Return the (x, y) coordinate for the center point of the cell that contains the specified text.  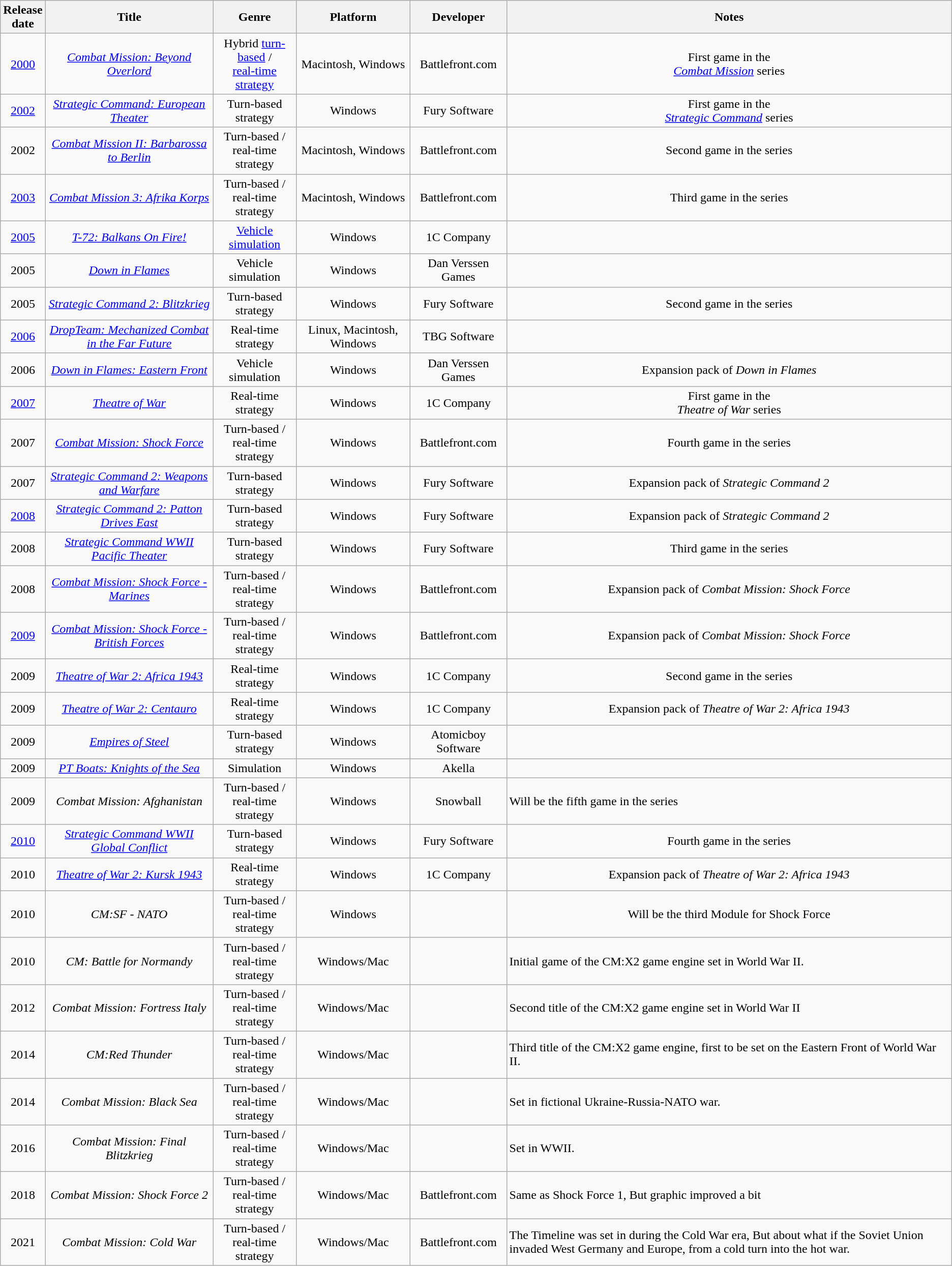
Will be the third Module for Shock Force (729, 914)
Theatre of War 2: Centauro (129, 709)
CM: Battle for Normandy (129, 961)
CM:Red Thunder (129, 1054)
Combat Mission: Shock Force 2 (129, 1195)
2021 (23, 1242)
Atomicboy Software (459, 742)
Will be the fifth game in the series (729, 801)
Simulation (254, 768)
Strategic Command WWII Global Conflict (129, 841)
Theatre of War (129, 403)
Strategic Command: European Theater (129, 111)
Same as Shock Force 1, But graphic improved a bit (729, 1195)
Strategic Command WWII Pacific Theater (129, 549)
Platform (353, 17)
T-72: Balkans On Fire! (129, 237)
Akella (459, 768)
2003 (23, 197)
2018 (23, 1195)
2012 (23, 1008)
Linux, Macintosh, Windows (353, 337)
2016 (23, 1149)
Theatre of War 2: Africa 1943 (129, 675)
Developer (459, 17)
Combat Mission: Cold War (129, 1242)
Combat Mission 3: Afrika Korps (129, 197)
2000 (23, 64)
Empires of Steel (129, 742)
Combat Mission: Fortress Italy (129, 1008)
Combat Mission II: Barbarossa to Berlin (129, 151)
DropTeam: Mechanized Combat in the Far Future (129, 337)
TBG Software (459, 337)
Notes (729, 17)
Strategic Command 2: Weapons and Warfare (129, 482)
CM:SF - NATO (129, 914)
Combat Mission: Final Blitzkrieg (129, 1149)
Strategic Command 2: Blitzkrieg (129, 303)
First game in the Combat Mission series (729, 64)
PT Boats: Knights of the Sea (129, 768)
Expansion pack of Down in Flames (729, 369)
Combat Mission: Shock Force - British Forces (129, 636)
Combat Mission: Afghanistan (129, 801)
Combat Mission: Black Sea (129, 1102)
Set in fictional Ukraine-Russia-NATO war. (729, 1102)
Hybrid turn-based / real-time strategy (254, 64)
Release date (23, 17)
Strategic Command 2: Patton Drives East (129, 516)
Combat Mission: Shock Force - Marines (129, 589)
Initial game of the CM:X2 game engine set in World War II. (729, 961)
Genre (254, 17)
Combat Mission: Beyond Overlord (129, 64)
Title (129, 17)
Second title of the CM:X2 game engine set in World War II (729, 1008)
Combat Mission: Shock Force (129, 443)
First game in the Strategic Command series (729, 111)
First game in the Theatre of War series (729, 403)
Set in WWII. (729, 1149)
Snowball (459, 801)
Down in Flames (129, 271)
Third title of the CM:X2 game engine, first to be set on the Eastern Front of World War II. (729, 1054)
Down in Flames: Eastern Front (129, 369)
Theatre of War 2: Kursk 1943 (129, 874)
